Return the [X, Y] coordinate for the center point of the cell that contains the specified text.  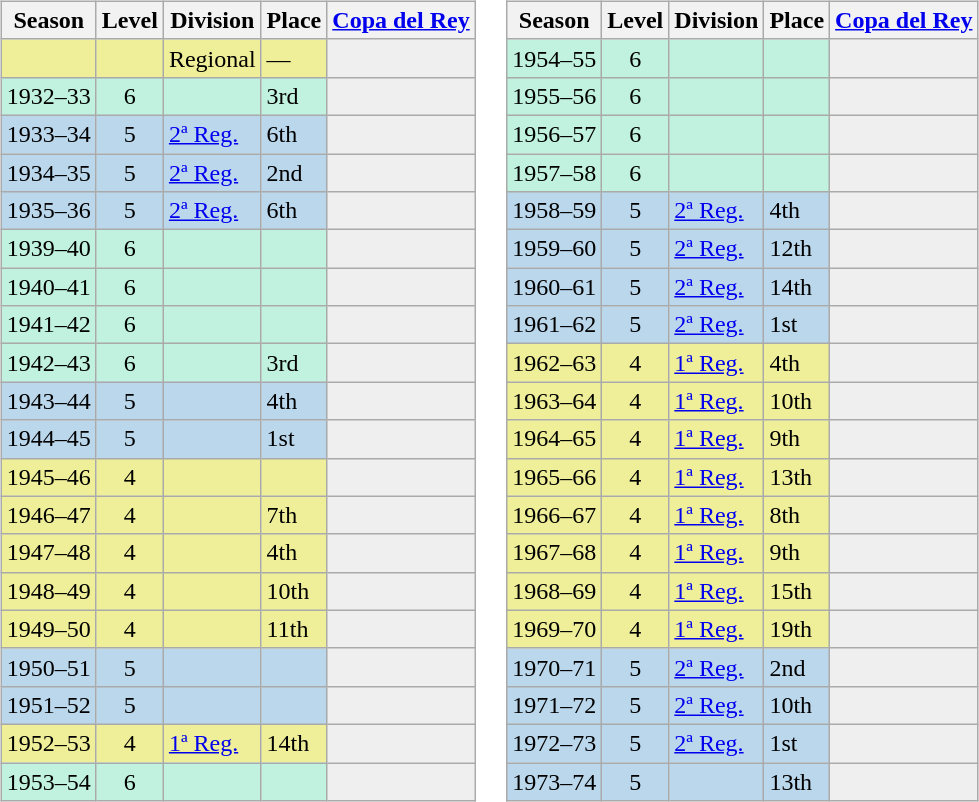
1966–67 [554, 515]
1935–36 [48, 211]
1942–43 [48, 363]
1952–53 [48, 743]
11th [294, 629]
1964–65 [554, 439]
1962–63 [554, 363]
1971–72 [554, 705]
12th [797, 249]
1934–35 [48, 173]
1947–48 [48, 553]
1960–61 [554, 287]
1955–56 [554, 96]
1963–64 [554, 401]
1965–66 [554, 477]
8th [797, 515]
15th [797, 591]
1948–49 [48, 591]
1969–70 [554, 629]
Regional [212, 58]
1972–73 [554, 743]
1941–42 [48, 325]
1958–59 [554, 211]
1940–41 [48, 287]
1950–51 [48, 667]
1953–54 [48, 781]
1951–52 [48, 705]
1961–62 [554, 325]
1959–60 [554, 249]
1967–68 [554, 553]
1973–74 [554, 781]
1945–46 [48, 477]
1970–71 [554, 667]
— [294, 58]
1933–34 [48, 134]
1949–50 [48, 629]
1939–40 [48, 249]
1946–47 [48, 515]
1932–33 [48, 96]
19th [797, 629]
1944–45 [48, 439]
1956–57 [554, 134]
1943–44 [48, 401]
1957–58 [554, 173]
1968–69 [554, 591]
1954–55 [554, 58]
7th [294, 515]
